For the text-containing cell, return its midpoint in (x, y) coordinate format. 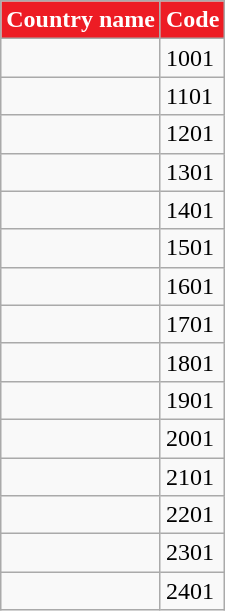
2401 (192, 591)
1501 (192, 248)
1101 (192, 96)
2301 (192, 553)
1201 (192, 134)
2201 (192, 515)
1701 (192, 324)
1801 (192, 362)
Code (192, 20)
1001 (192, 58)
1901 (192, 400)
Country name (81, 20)
1601 (192, 286)
1301 (192, 172)
2101 (192, 477)
1401 (192, 210)
2001 (192, 438)
